Capture the cell that displays the provided text and extract its (X, Y) central coordinate. 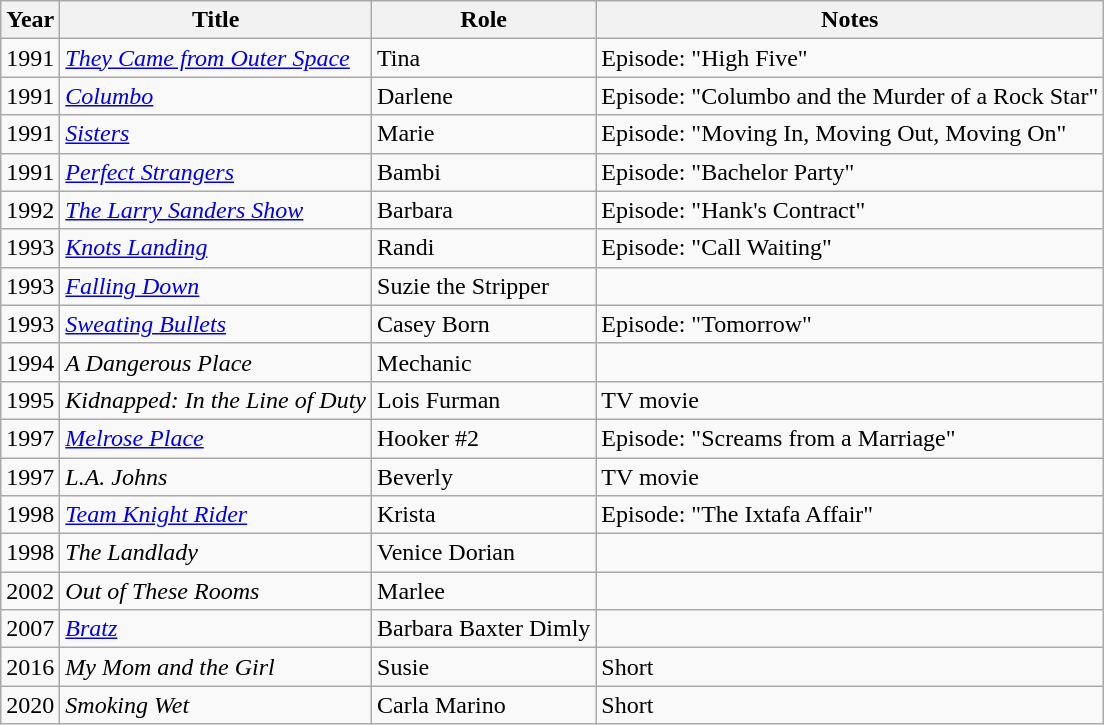
Episode: "Tomorrow" (850, 324)
Episode: "High Five" (850, 58)
Title (216, 20)
1995 (30, 400)
Knots Landing (216, 248)
Marlee (484, 591)
Episode: "Columbo and the Murder of a Rock Star" (850, 96)
2016 (30, 667)
They Came from Outer Space (216, 58)
Susie (484, 667)
1992 (30, 210)
Episode: "Moving In, Moving Out, Moving On" (850, 134)
Role (484, 20)
Episode: "Screams from a Marriage" (850, 438)
Hooker #2 (484, 438)
Lois Furman (484, 400)
Mechanic (484, 362)
Falling Down (216, 286)
Tina (484, 58)
Carla Marino (484, 705)
2007 (30, 629)
Casey Born (484, 324)
Randi (484, 248)
Venice Dorian (484, 553)
Year (30, 20)
Episode: "Hank's Contract" (850, 210)
Suzie the Stripper (484, 286)
2020 (30, 705)
Bratz (216, 629)
Beverly (484, 477)
The Larry Sanders Show (216, 210)
Kidnapped: In the Line of Duty (216, 400)
Smoking Wet (216, 705)
Notes (850, 20)
Darlene (484, 96)
1994 (30, 362)
Sweating Bullets (216, 324)
Out of These Rooms (216, 591)
2002 (30, 591)
Episode: "Call Waiting" (850, 248)
Episode: "The Ixtafa Affair" (850, 515)
A Dangerous Place (216, 362)
The Landlady (216, 553)
Columbo (216, 96)
Episode: "Bachelor Party" (850, 172)
Perfect Strangers (216, 172)
Bambi (484, 172)
My Mom and the Girl (216, 667)
Marie (484, 134)
L.A. Johns (216, 477)
Krista (484, 515)
Melrose Place (216, 438)
Barbara (484, 210)
Sisters (216, 134)
Team Knight Rider (216, 515)
Barbara Baxter Dimly (484, 629)
